Locate the cell with the specified text and output its [X, Y] center coordinate. 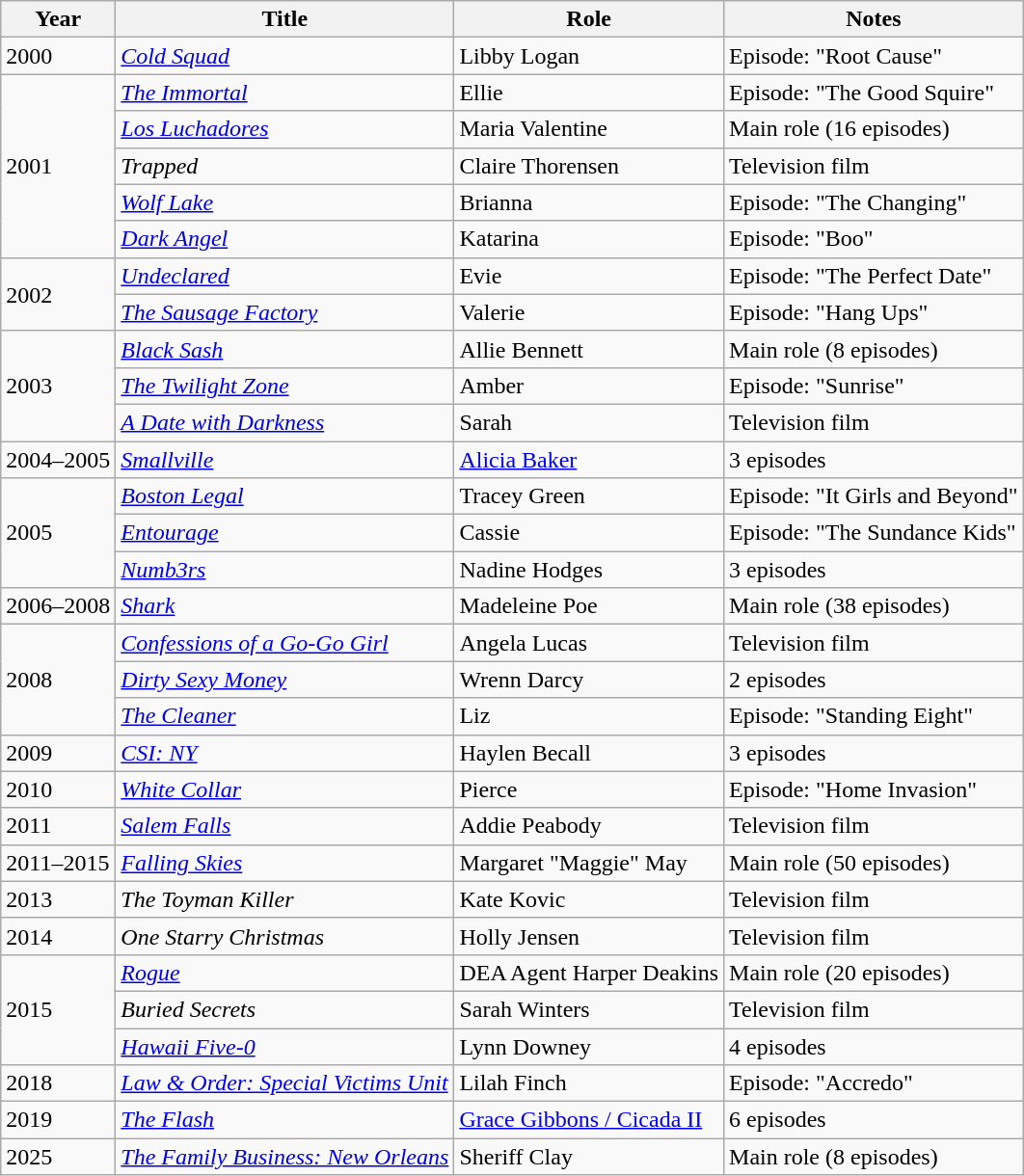
Episode: "Sunrise" [874, 386]
Haylen Becall [589, 753]
Confessions of a Go-Go Girl [285, 643]
Black Sash [285, 349]
Pierce [589, 789]
One Starry Christmas [285, 936]
Ellie [589, 93]
2001 [58, 166]
The Flash [285, 1120]
Wrenn Darcy [589, 680]
Sarah [589, 422]
2014 [58, 936]
CSI: NY [285, 753]
Role [589, 19]
Madeleine Poe [589, 606]
Episode: "The Perfect Date" [874, 276]
Sheriff Clay [589, 1157]
Dirty Sexy Money [285, 680]
Holly Jensen [589, 936]
Sarah Winters [589, 1009]
Maria Valentine [589, 129]
Main role (20 episodes) [874, 973]
2006–2008 [58, 606]
Rogue [285, 973]
Episode: "The Sundance Kids" [874, 533]
Episode: "Hang Ups" [874, 312]
Title [285, 19]
Dark Angel [285, 239]
Episode: "The Good Squire" [874, 93]
2011–2015 [58, 863]
Boston Legal [285, 496]
2008 [58, 680]
The Twilight Zone [285, 386]
Entourage [285, 533]
Main role (16 episodes) [874, 129]
2005 [58, 533]
Lilah Finch [589, 1083]
Episode: "Accredo" [874, 1083]
Episode: "Standing Eight" [874, 716]
2015 [58, 1009]
Tracey Green [589, 496]
Trapped [285, 166]
A Date with Darkness [285, 422]
6 episodes [874, 1120]
Margaret "Maggie" May [589, 863]
2 episodes [874, 680]
Main role (50 episodes) [874, 863]
Amber [589, 386]
Numb3rs [285, 570]
Buried Secrets [285, 1009]
Smallville [285, 460]
Episode: "It Girls and Beyond" [874, 496]
Angela Lucas [589, 643]
Law & Order: Special Victims Unit [285, 1083]
Allie Bennett [589, 349]
Liz [589, 716]
Kate Kovic [589, 899]
Los Luchadores [285, 129]
Main role (38 episodes) [874, 606]
Cassie [589, 533]
2002 [58, 294]
Shark [285, 606]
The Cleaner [285, 716]
The Sausage Factory [285, 312]
White Collar [285, 789]
DEA Agent Harper Deakins [589, 973]
Brianna [589, 202]
2019 [58, 1120]
Notes [874, 19]
The Family Business: New Orleans [285, 1157]
Salem Falls [285, 826]
Claire Thorensen [589, 166]
Lynn Downey [589, 1046]
4 episodes [874, 1046]
2000 [58, 56]
2004–2005 [58, 460]
Episode: "Root Cause" [874, 56]
Alicia Baker [589, 460]
The Immortal [285, 93]
2025 [58, 1157]
2009 [58, 753]
Episode: "Home Invasion" [874, 789]
Valerie [589, 312]
Undeclared [285, 276]
Year [58, 19]
Wolf Lake [285, 202]
Hawaii Five-0 [285, 1046]
2010 [58, 789]
2003 [58, 386]
Evie [589, 276]
Addie Peabody [589, 826]
Grace Gibbons / Cicada II [589, 1120]
The Toyman Killer [285, 899]
Falling Skies [285, 863]
Nadine Hodges [589, 570]
Libby Logan [589, 56]
Katarina [589, 239]
Episode: "The Changing" [874, 202]
Cold Squad [285, 56]
Episode: "Boo" [874, 239]
2013 [58, 899]
2018 [58, 1083]
2011 [58, 826]
